Return (X, Y) of the center of cell containing provided text 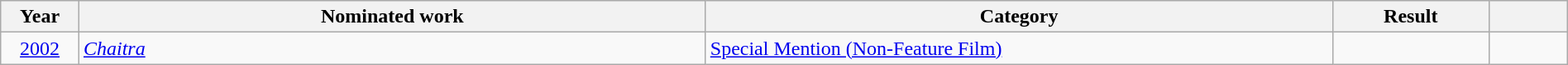
Nominated work (392, 17)
2002 (40, 48)
Year (40, 17)
Category (1019, 17)
Result (1411, 17)
Chaitra (392, 48)
Special Mention (Non-Feature Film) (1019, 48)
